From the cell containing the given text, extract its center point as [x, y] coordinate. 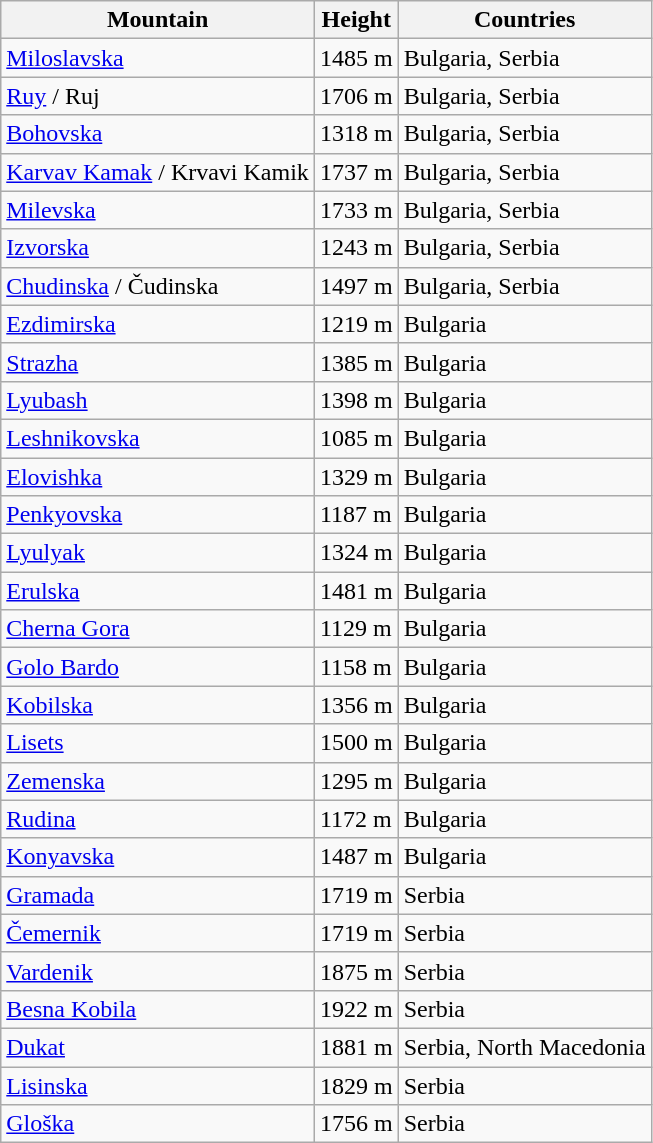
Leshnikovska [158, 438]
1706 m [356, 96]
1922 m [356, 1009]
1085 m [356, 438]
Elovishka [158, 477]
1295 m [356, 781]
Serbia, North Macedonia [524, 1047]
Gramada [158, 895]
1243 m [356, 248]
1487 m [356, 857]
Zemenska [158, 781]
1172 m [356, 819]
1481 m [356, 591]
Vardenik [158, 971]
1158 m [356, 667]
1318 m [356, 134]
Izvorska [158, 248]
Mountain [158, 20]
1219 m [356, 324]
1385 m [356, 362]
Besna Kobila [158, 1009]
Konyavska [158, 857]
Čemernik [158, 933]
1187 m [356, 515]
1829 m [356, 1085]
Erulska [158, 591]
Bohovska [158, 134]
Height [356, 20]
Kobilska [158, 705]
Karvav Kamak / Krvavi Kamik [158, 172]
Chudinska / Čudinska [158, 286]
1737 m [356, 172]
Lyulyak [158, 553]
1329 m [356, 477]
Lisets [158, 743]
Cherna Gora [158, 629]
1756 m [356, 1124]
1129 m [356, 629]
Rudina [158, 819]
1733 m [356, 210]
1875 m [356, 971]
Lyubash [158, 400]
Milevska [158, 210]
1356 m [356, 705]
Gloška [158, 1124]
Golo Bardo [158, 667]
Lisinska [158, 1085]
Ezdimirska [158, 324]
Dukat [158, 1047]
1500 m [356, 743]
1324 m [356, 553]
Ruy / Ruj [158, 96]
1398 m [356, 400]
1485 m [356, 58]
1497 m [356, 286]
1881 m [356, 1047]
Countries [524, 20]
Miloslavska [158, 58]
Strazha [158, 362]
Penkyovska [158, 515]
